Determine the [x, y] coordinate at the center of the cell enclosing the given text.  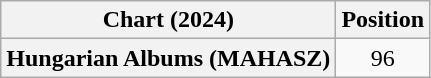
96 [383, 58]
Hungarian Albums (MAHASZ) [168, 58]
Chart (2024) [168, 20]
Position [383, 20]
